Identify which cell holds the provided text, then report its (x, y) central coordinate. 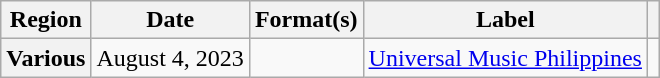
Region (46, 20)
Date (170, 20)
Label (505, 20)
August 4, 2023 (170, 58)
Universal Music Philippines (505, 58)
Format(s) (306, 20)
Various (46, 58)
